From the cell containing the given text, extract its center point as [X, Y] coordinate. 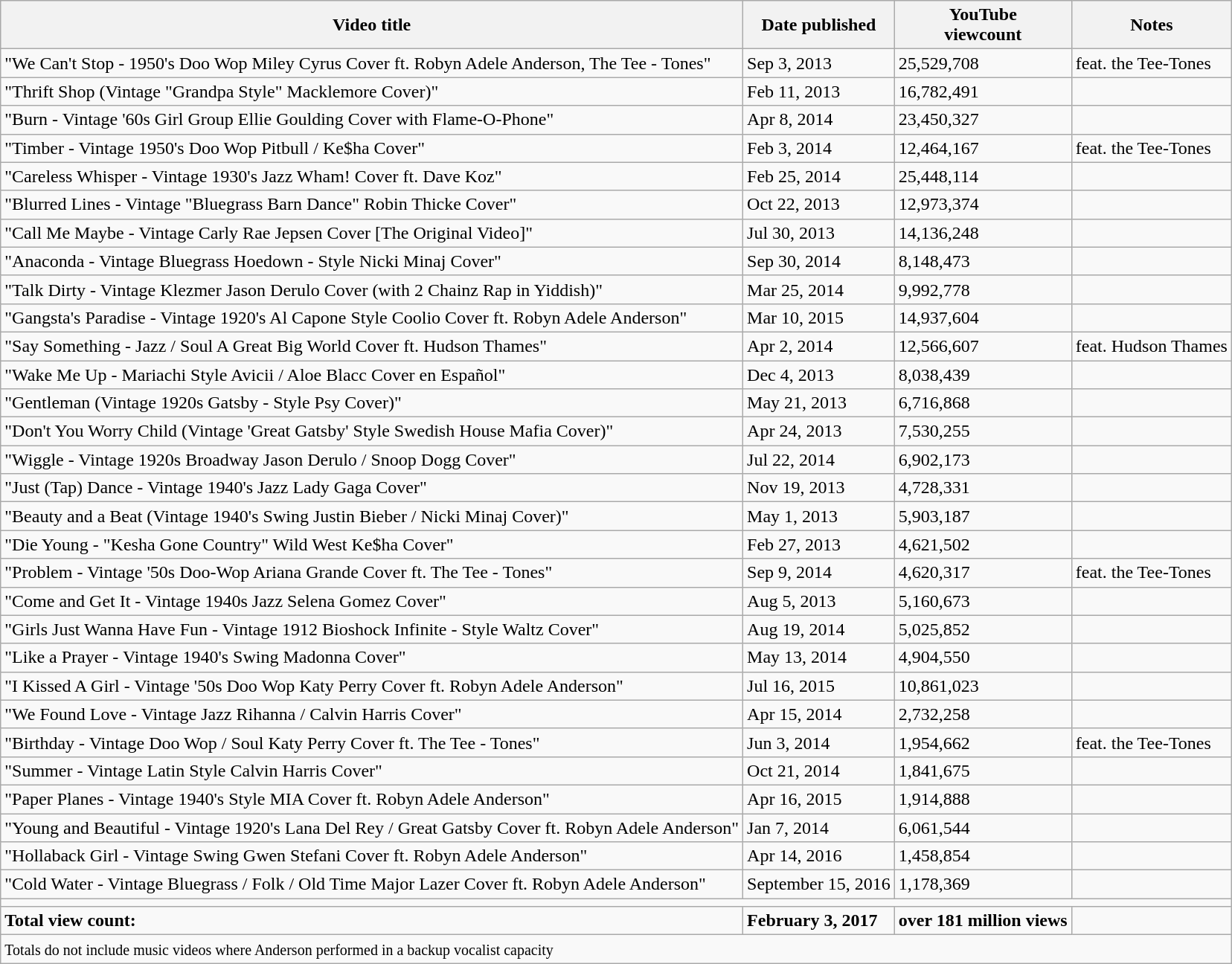
Apr 2, 2014 [819, 346]
Aug 5, 2013 [819, 601]
"Beauty and a Beat (Vintage 1940's Swing Justin Bieber / Nicki Minaj Cover)" [372, 516]
6,902,173 [983, 460]
9,992,778 [983, 289]
Total view count: [372, 921]
Feb 11, 2013 [819, 91]
"Hollaback Girl - Vintage Swing Gwen Stefani Cover ft. Robyn Adele Anderson" [372, 856]
"Young and Beautiful - Vintage 1920's Lana Del Rey / Great Gatsby Cover ft. Robyn Adele Anderson" [372, 828]
"Thrift Shop (Vintage "Grandpa Style" Macklemore Cover)" [372, 91]
"Paper Planes - Vintage 1940's Style MIA Cover ft. Robyn Adele Anderson" [372, 799]
5,903,187 [983, 516]
YouTubeviewcount [983, 25]
6,716,868 [983, 403]
14,136,248 [983, 233]
over 181 million views [983, 921]
Apr 15, 2014 [819, 714]
8,148,473 [983, 261]
May 21, 2013 [819, 403]
"Anaconda - Vintage Bluegrass Hoedown - Style Nicki Minaj Cover" [372, 261]
6,061,544 [983, 828]
5,025,852 [983, 629]
Mar 10, 2015 [819, 318]
4,620,317 [983, 573]
1,914,888 [983, 799]
"Birthday - Vintage Doo Wop / Soul Katy Perry Cover ft. The Tee - Tones" [372, 742]
"Say Something - Jazz / Soul A Great Big World Cover ft. Hudson Thames" [372, 346]
Oct 21, 2014 [819, 771]
Notes [1152, 25]
"Wiggle - Vintage 1920s Broadway Jason Derulo / Snoop Dogg Cover" [372, 460]
5,160,673 [983, 601]
Mar 25, 2014 [819, 289]
Feb 27, 2013 [819, 544]
Sep 30, 2014 [819, 261]
25,448,114 [983, 176]
25,529,708 [983, 63]
Video title [372, 25]
Jul 16, 2015 [819, 686]
Dec 4, 2013 [819, 374]
12,464,167 [983, 148]
Totals do not include music videos where Anderson performed in a backup vocalist capacity [616, 949]
7,530,255 [983, 431]
May 13, 2014 [819, 658]
14,937,604 [983, 318]
"We Can't Stop - 1950's Doo Wop Miley Cyrus Cover ft. Robyn Adele Anderson, The Tee - Tones" [372, 63]
"Timber - Vintage 1950's Doo Wop Pitbull / Ke$ha Cover" [372, 148]
12,566,607 [983, 346]
"Don't You Worry Child (Vintage 'Great Gatsby' Style Swedish House Mafia Cover)" [372, 431]
Sep 3, 2013 [819, 63]
feat. Hudson Thames [1152, 346]
"Burn - Vintage '60s Girl Group Ellie Goulding Cover with Flame-O-Phone" [372, 120]
Nov 19, 2013 [819, 488]
10,861,023 [983, 686]
"I Kissed A Girl - Vintage '50s Doo Wop Katy Perry Cover ft. Robyn Adele Anderson" [372, 686]
Oct 22, 2013 [819, 205]
Jan 7, 2014 [819, 828]
Feb 25, 2014 [819, 176]
"Gangsta's Paradise - Vintage 1920's Al Capone Style Coolio Cover ft. Robyn Adele Anderson" [372, 318]
"We Found Love - Vintage Jazz Rihanna / Calvin Harris Cover" [372, 714]
"Talk Dirty - Vintage Klezmer Jason Derulo Cover (with 2 Chainz Rap in Yiddish)" [372, 289]
"Blurred Lines - Vintage "Bluegrass Barn Dance" Robin Thicke Cover" [372, 205]
1,178,369 [983, 884]
"Problem - Vintage '50s Doo-Wop Ariana Grande Cover ft. The Tee - Tones" [372, 573]
"Come and Get It - Vintage 1940s Jazz Selena Gomez Cover" [372, 601]
16,782,491 [983, 91]
12,973,374 [983, 205]
"Girls Just Wanna Have Fun - Vintage 1912 Bioshock Infinite - Style Waltz Cover" [372, 629]
Feb 3, 2014 [819, 148]
Date published [819, 25]
1,841,675 [983, 771]
"Gentleman (Vintage 1920s Gatsby - Style Psy Cover)" [372, 403]
Sep 9, 2014 [819, 573]
February 3, 2017 [819, 921]
"Careless Whisper - Vintage 1930's Jazz Wham! Cover ft. Dave Koz" [372, 176]
September 15, 2016 [819, 884]
"Just (Tap) Dance - Vintage 1940's Jazz Lady Gaga Cover" [372, 488]
"Wake Me Up - Mariachi Style Avicii / Aloe Blacc Cover en Español" [372, 374]
1,954,662 [983, 742]
May 1, 2013 [819, 516]
1,458,854 [983, 856]
Jul 22, 2014 [819, 460]
Apr 16, 2015 [819, 799]
4,728,331 [983, 488]
"Call Me Maybe - Vintage Carly Rae Jepsen Cover [The Original Video]" [372, 233]
23,450,327 [983, 120]
Jul 30, 2013 [819, 233]
Apr 24, 2013 [819, 431]
"Summer - Vintage Latin Style Calvin Harris Cover" [372, 771]
"Like a Prayer - Vintage 1940's Swing Madonna Cover" [372, 658]
Apr 14, 2016 [819, 856]
8,038,439 [983, 374]
"Die Young - "Kesha Gone Country" Wild West Ke$ha Cover" [372, 544]
Jun 3, 2014 [819, 742]
4,621,502 [983, 544]
Aug 19, 2014 [819, 629]
Apr 8, 2014 [819, 120]
2,732,258 [983, 714]
4,904,550 [983, 658]
"Cold Water - Vintage Bluegrass / Folk / Old Time Major Lazer Cover ft. Robyn Adele Anderson" [372, 884]
